From the cell containing the given text, extract its center point as (X, Y) coordinate. 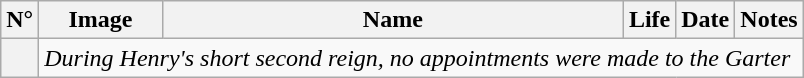
N° (20, 20)
Notes (769, 20)
Image (101, 20)
During Henry's short second reign, no appointments were made to the Garter (421, 58)
Name (392, 20)
Date (706, 20)
Life (649, 20)
